Output the [X, Y] coordinate of the center of the cell containing the given text.  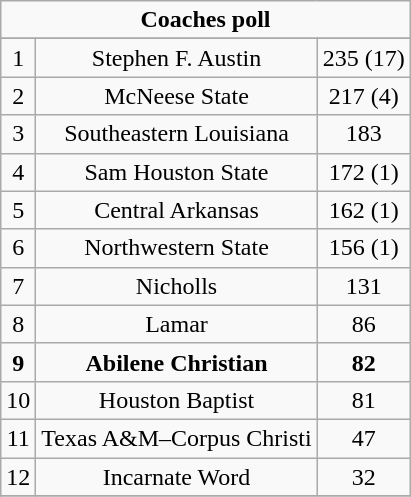
162 (1) [364, 210]
81 [364, 400]
Southeastern Louisiana [176, 134]
7 [18, 286]
4 [18, 172]
2 [18, 96]
Nicholls [176, 286]
47 [364, 438]
8 [18, 324]
183 [364, 134]
131 [364, 286]
6 [18, 248]
Sam Houston State [176, 172]
5 [18, 210]
Stephen F. Austin [176, 58]
Northwestern State [176, 248]
172 (1) [364, 172]
Coaches poll [206, 20]
Houston Baptist [176, 400]
Abilene Christian [176, 362]
86 [364, 324]
235 (17) [364, 58]
Central Arkansas [176, 210]
10 [18, 400]
32 [364, 477]
217 (4) [364, 96]
156 (1) [364, 248]
3 [18, 134]
Lamar [176, 324]
9 [18, 362]
82 [364, 362]
1 [18, 58]
McNeese State [176, 96]
11 [18, 438]
Texas A&M–Corpus Christi [176, 438]
Incarnate Word [176, 477]
12 [18, 477]
